Determine the (x, y) coordinate at the center of the cell enclosing the given text.  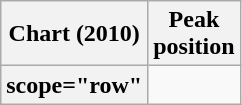
Chart (2010) (74, 34)
Peakposition (194, 34)
scope="row" (74, 85)
